Extract the (X, Y) coordinate from the center of the cell holding the provided text.  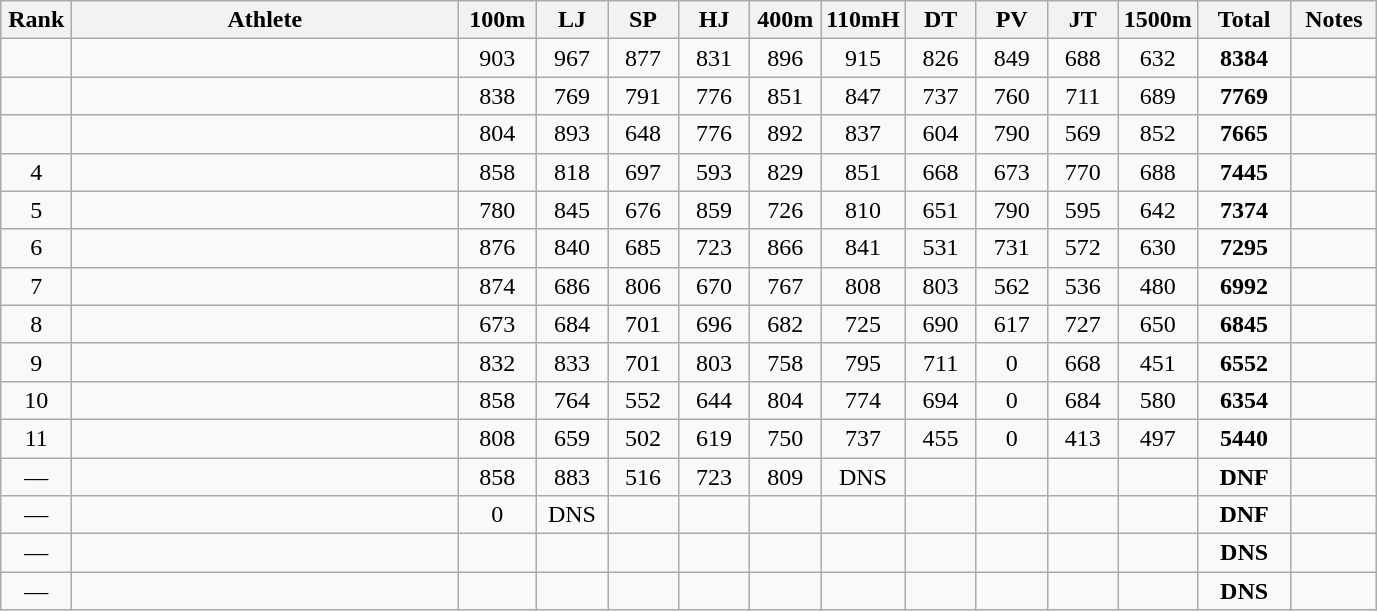
DT (940, 20)
497 (1158, 438)
572 (1082, 248)
562 (1012, 286)
831 (714, 58)
915 (863, 58)
859 (714, 210)
6552 (1244, 362)
7445 (1244, 172)
770 (1082, 172)
750 (786, 438)
892 (786, 134)
764 (572, 400)
767 (786, 286)
780 (498, 210)
726 (786, 210)
809 (786, 477)
694 (940, 400)
SP (644, 20)
791 (644, 96)
818 (572, 172)
604 (940, 134)
8 (36, 324)
516 (644, 477)
5 (36, 210)
685 (644, 248)
650 (1158, 324)
632 (1158, 58)
644 (714, 400)
6992 (1244, 286)
617 (1012, 324)
829 (786, 172)
1500m (1158, 20)
630 (1158, 248)
648 (644, 134)
6 (36, 248)
536 (1082, 286)
593 (714, 172)
852 (1158, 134)
689 (1158, 96)
760 (1012, 96)
413 (1082, 438)
PV (1012, 20)
686 (572, 286)
Notes (1334, 20)
840 (572, 248)
838 (498, 96)
110mH (863, 20)
651 (940, 210)
690 (940, 324)
847 (863, 96)
642 (1158, 210)
874 (498, 286)
696 (714, 324)
7295 (1244, 248)
841 (863, 248)
659 (572, 438)
9 (36, 362)
619 (714, 438)
502 (644, 438)
883 (572, 477)
595 (1082, 210)
725 (863, 324)
4 (36, 172)
552 (644, 400)
833 (572, 362)
676 (644, 210)
451 (1158, 362)
7769 (1244, 96)
JT (1082, 20)
903 (498, 58)
769 (572, 96)
Total (1244, 20)
Athlete (265, 20)
5440 (1244, 438)
8384 (1244, 58)
7374 (1244, 210)
845 (572, 210)
837 (863, 134)
11 (36, 438)
849 (1012, 58)
580 (1158, 400)
682 (786, 324)
531 (940, 248)
10 (36, 400)
7 (36, 286)
697 (644, 172)
480 (1158, 286)
400m (786, 20)
967 (572, 58)
6354 (1244, 400)
832 (498, 362)
810 (863, 210)
806 (644, 286)
7665 (1244, 134)
HJ (714, 20)
876 (498, 248)
758 (786, 362)
774 (863, 400)
670 (714, 286)
6845 (1244, 324)
877 (644, 58)
795 (863, 362)
100m (498, 20)
866 (786, 248)
896 (786, 58)
893 (572, 134)
569 (1082, 134)
455 (940, 438)
LJ (572, 20)
727 (1082, 324)
731 (1012, 248)
Rank (36, 20)
826 (940, 58)
